Locate the cell with the specified text and output its [x, y] center coordinate. 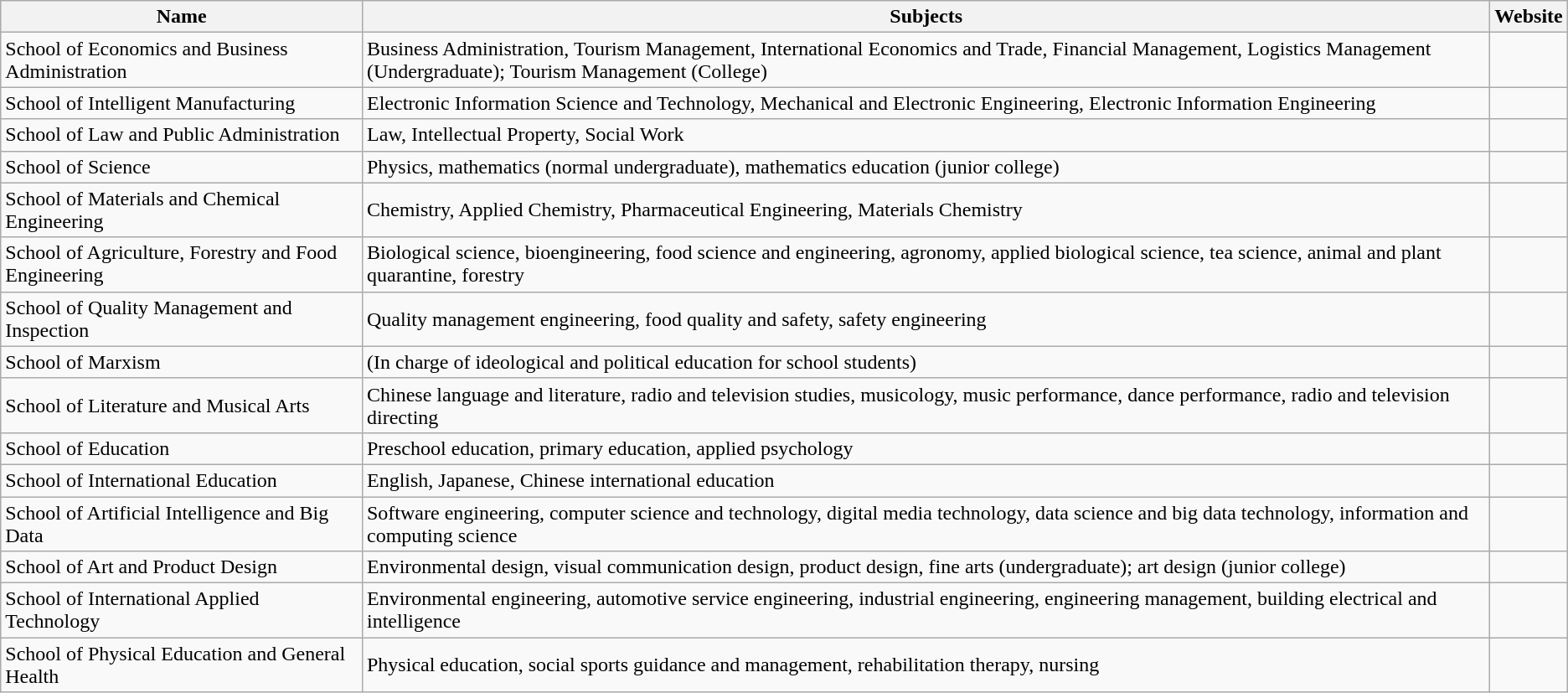
Environmental design, visual communication design, product design, fine arts (undergraduate); art design (junior college) [926, 567]
Law, Intellectual Property, Social Work [926, 135]
School of Science [182, 167]
School of Artificial Intelligence and Big Data [182, 523]
School of Marxism [182, 362]
School of Education [182, 448]
School of Agriculture, Forestry and Food Engineering [182, 265]
School of Art and Product Design [182, 567]
School of Intelligent Manufacturing [182, 103]
School of Materials and Chemical Engineering [182, 209]
Name [182, 17]
School of Physical Education and General Health [182, 665]
School of Economics and Business Administration [182, 60]
Physical education, social sports guidance and management, rehabilitation therapy, nursing [926, 665]
English, Japanese, Chinese international education [926, 480]
Preschool education, primary education, applied psychology [926, 448]
School of International Education [182, 480]
School of Law and Public Administration [182, 135]
Electronic Information Science and Technology, Mechanical and Electronic Engineering, Electronic Information Engineering [926, 103]
Environmental engineering, automotive service engineering, industrial engineering, engineering management, building electrical and intelligence [926, 610]
School of Literature and Musical Arts [182, 406]
School of Quality Management and Inspection [182, 318]
Website [1529, 17]
Chemistry, Applied Chemistry, Pharmaceutical Engineering, Materials Chemistry [926, 209]
Chinese language and literature, radio and television studies, musicology, music performance, dance performance, radio and television directing [926, 406]
School of International Applied Technology [182, 610]
(In charge of ideological and political education for school students) [926, 362]
Subjects [926, 17]
Quality management engineering, food quality and safety, safety engineering [926, 318]
Physics, mathematics (normal undergraduate), mathematics education (junior college) [926, 167]
